Locate the cell with the specified text and output its (X, Y) center coordinate. 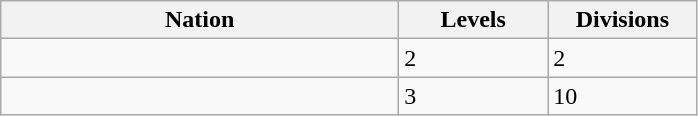
3 (474, 96)
Nation (200, 20)
Divisions (622, 20)
10 (622, 96)
Levels (474, 20)
